Identify which cell holds the provided text, then report its [x, y] central coordinate. 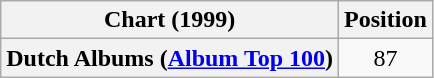
Position [386, 20]
87 [386, 58]
Dutch Albums (Album Top 100) [170, 58]
Chart (1999) [170, 20]
